Scan for the cell matching the given text and deliver its [x, y] coordinate at center. 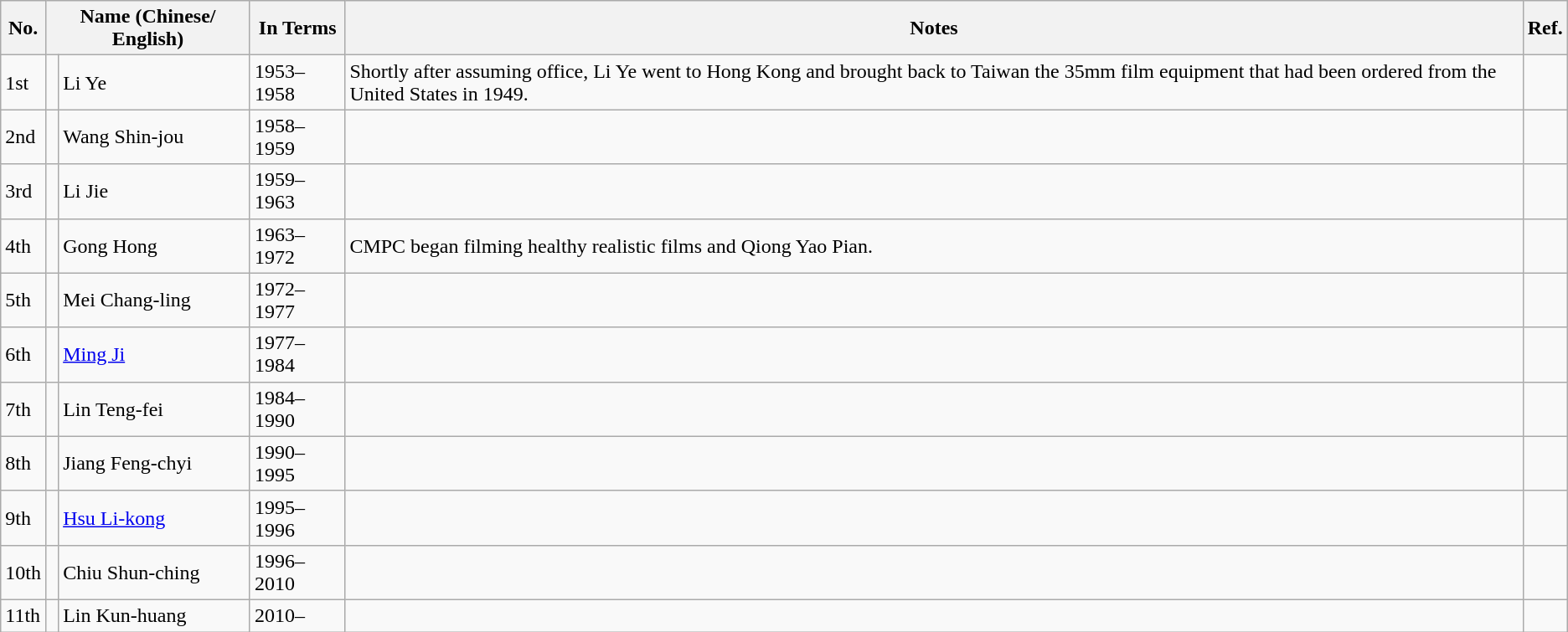
Li Jie [154, 191]
Lin Kun-huang [154, 615]
1990–1995 [297, 464]
8th [23, 464]
CMPC began filming healthy realistic films and Qiong Yao Pian. [934, 246]
1972–1977 [297, 300]
10th [23, 573]
Hsu Li-kong [154, 517]
Ref. [1545, 28]
1st [23, 82]
Li Ye [154, 82]
In Terms [297, 28]
1984–1990 [297, 408]
6th [23, 355]
3rd [23, 191]
Notes [934, 28]
1996–2010 [297, 573]
Mei Chang-ling [154, 300]
9th [23, 517]
2nd [23, 137]
1963–1972 [297, 246]
Chiu Shun-ching [154, 573]
1995–1996 [297, 517]
Wang Shin-jou [154, 137]
11th [23, 615]
1953–1958 [297, 82]
Gong Hong [154, 246]
Name (Chinese/ English) [147, 28]
Lin Teng-fei [154, 408]
2010– [297, 615]
1959–1963 [297, 191]
Jiang Feng-chyi [154, 464]
1977–1984 [297, 355]
1958–1959 [297, 137]
7th [23, 408]
5th [23, 300]
Ming Ji [154, 355]
No. [23, 28]
4th [23, 246]
